Search for the cell housing the specified text and yield its (x, y) center coordinate. 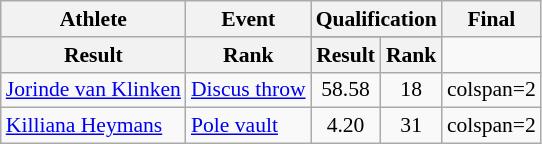
Final (492, 19)
4.20 (346, 126)
Discus throw (248, 90)
Event (248, 19)
Killiana Heymans (94, 126)
31 (410, 126)
18 (410, 90)
Athlete (94, 19)
58.58 (346, 90)
Qualification (376, 19)
Jorinde van Klinken (94, 90)
Pole vault (248, 126)
